Capture the cell that displays the provided text and extract its [x, y] central coordinate. 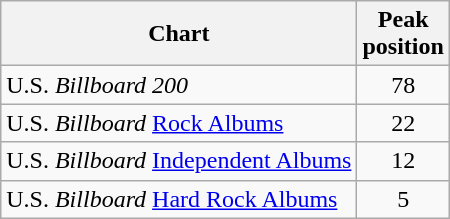
U.S. Billboard Hard Rock Albums [179, 199]
12 [403, 161]
22 [403, 123]
U.S. Billboard 200 [179, 85]
Chart [179, 34]
Peakposition [403, 34]
U.S. Billboard Rock Albums [179, 123]
78 [403, 85]
U.S. Billboard Independent Albums [179, 161]
5 [403, 199]
